Output the [X, Y] coordinate of the center of the cell containing the given text.  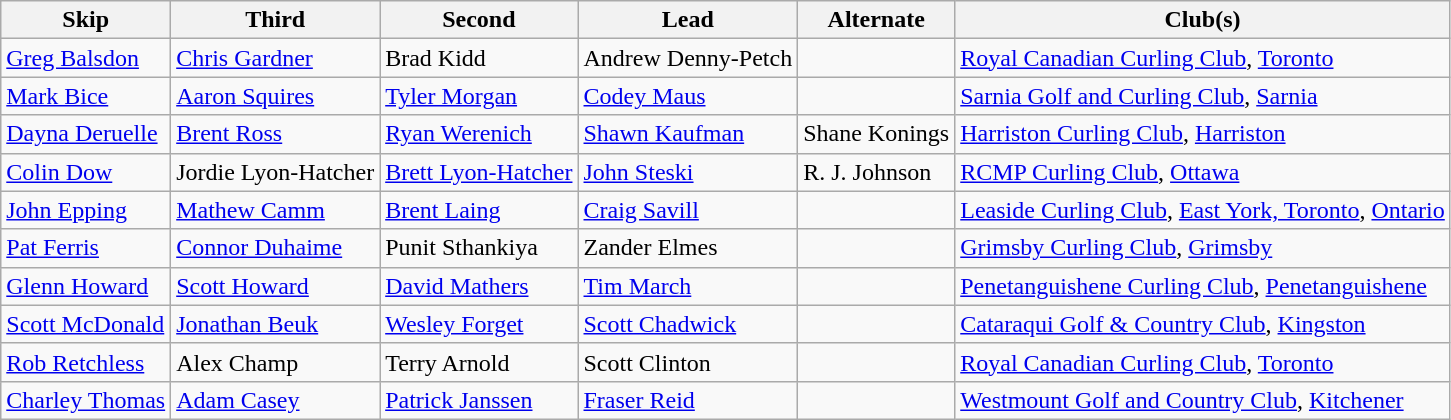
Charley Thomas [86, 400]
Terry Arnold [479, 362]
Cataraqui Golf & Country Club, Kingston [1203, 324]
Leaside Curling Club, East York, Toronto, Ontario [1203, 210]
John Steski [688, 172]
Scott Clinton [688, 362]
Codey Maus [688, 96]
Lead [688, 20]
Rob Retchless [86, 362]
Connor Duhaime [276, 248]
Brett Lyon-Hatcher [479, 172]
Glenn Howard [86, 286]
Brad Kidd [479, 58]
Alex Champ [276, 362]
Harriston Curling Club, Harriston [1203, 134]
Scott Howard [276, 286]
Skip [86, 20]
Colin Dow [86, 172]
Shawn Kaufman [688, 134]
Wesley Forget [479, 324]
David Mathers [479, 286]
Club(s) [1203, 20]
Scott Chadwick [688, 324]
Tim March [688, 286]
Westmount Golf and Country Club, Kitchener [1203, 400]
Patrick Janssen [479, 400]
Aaron Squires [276, 96]
Fraser Reid [688, 400]
Ryan Werenich [479, 134]
John Epping [86, 210]
Mathew Camm [276, 210]
Punit Sthankiya [479, 248]
Adam Casey [276, 400]
Zander Elmes [688, 248]
Brent Ross [276, 134]
Jordie Lyon-Hatcher [276, 172]
Alternate [876, 20]
Mark Bice [86, 96]
Jonathan Beuk [276, 324]
Greg Balsdon [86, 58]
Sarnia Golf and Curling Club, Sarnia [1203, 96]
Tyler Morgan [479, 96]
Third [276, 20]
Dayna Deruelle [86, 134]
Brent Laing [479, 210]
Craig Savill [688, 210]
R. J. Johnson [876, 172]
Shane Konings [876, 134]
Pat Ferris [86, 248]
Second [479, 20]
RCMP Curling Club, Ottawa [1203, 172]
Scott McDonald [86, 324]
Andrew Denny-Petch [688, 58]
Chris Gardner [276, 58]
Grimsby Curling Club, Grimsby [1203, 248]
Penetanguishene Curling Club, Penetanguishene [1203, 286]
